Find where the given text appears and provide that cell's center as [X, Y] coordinate. 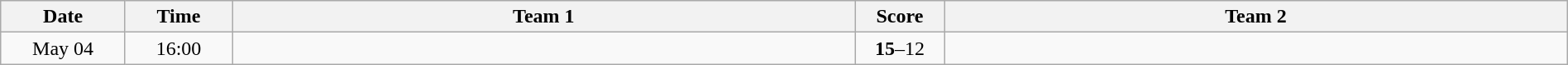
Team 1 [544, 17]
16:00 [179, 48]
May 04 [63, 48]
Team 2 [1256, 17]
Time [179, 17]
15–12 [900, 48]
Date [63, 17]
Score [900, 17]
